Detect which cell encompasses the target text, then output its [X, Y] center coordinate. 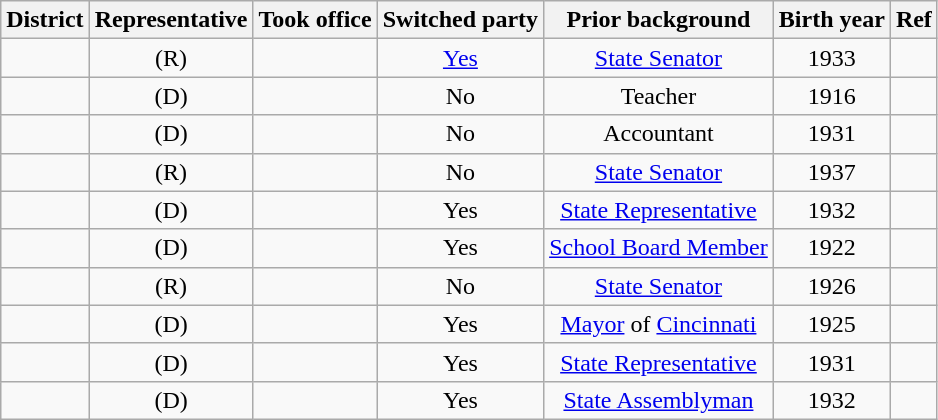
School Board Member [659, 248]
Teacher [659, 96]
1926 [832, 286]
Prior background [659, 20]
Mayor of Cincinnati [659, 324]
1916 [832, 96]
1925 [832, 324]
Representative [171, 20]
1937 [832, 172]
Took office [315, 20]
Switched party [460, 20]
1933 [832, 58]
Ref [914, 20]
Accountant [659, 134]
Birth year [832, 20]
1922 [832, 248]
District [45, 20]
State Assemblyman [659, 400]
